Scan for the cell matching the given text and deliver its [X, Y] coordinate at center. 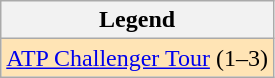
Legend [138, 20]
ATP Challenger Tour (1–3) [138, 58]
